Provide the [X, Y] coordinate of the cell's center where the given text is located.  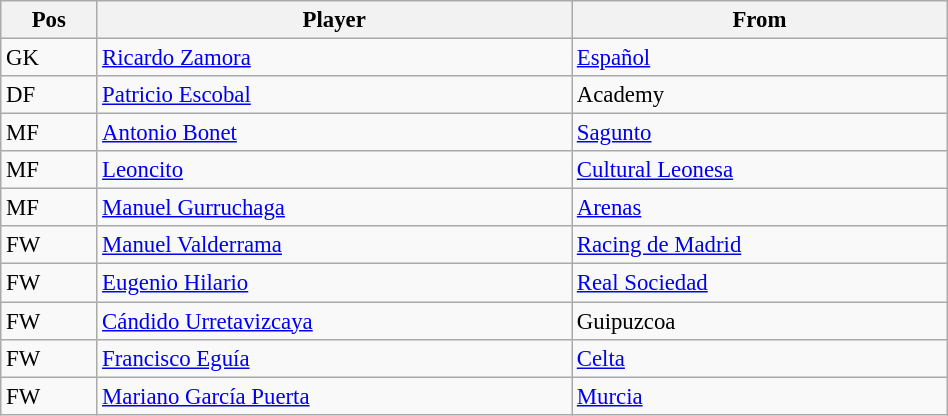
From [760, 20]
Antonio Bonet [334, 133]
Arenas [760, 208]
Ricardo Zamora [334, 58]
Leoncito [334, 170]
Cultural Leonesa [760, 170]
Español [760, 58]
Racing de Madrid [760, 245]
Pos [49, 20]
Sagunto [760, 133]
Francisco Eguía [334, 358]
Academy [760, 95]
Real Sociedad [760, 283]
DF [49, 95]
Eugenio Hilario [334, 283]
Manuel Valderrama [334, 245]
Manuel Gurruchaga [334, 208]
Mariano García Puerta [334, 396]
Murcia [760, 396]
Guipuzcoa [760, 321]
Patricio Escobal [334, 95]
Player [334, 20]
GK [49, 58]
Cándido Urretavizcaya [334, 321]
Celta [760, 358]
